Provide the (X, Y) coordinate of the cell's center where the given text is located.  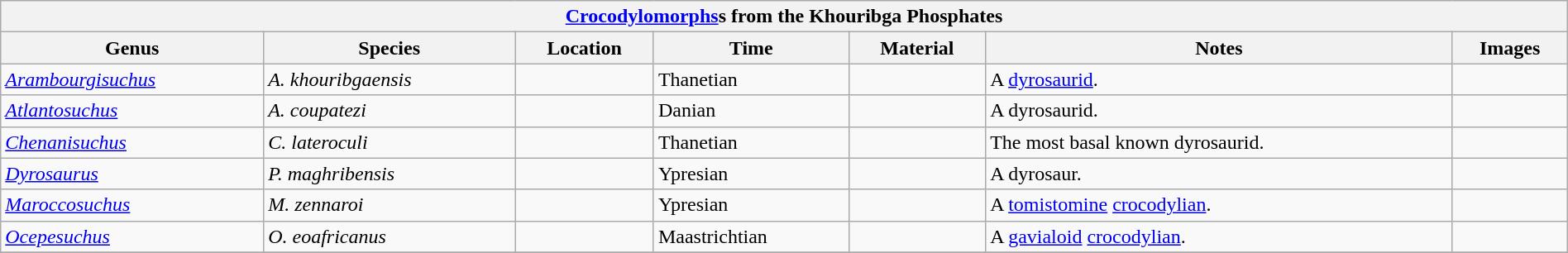
Arambourgisuchus (132, 79)
O. eoafricanus (390, 236)
Chenanisuchus (132, 142)
Location (585, 48)
Crocodylomorphss from the Khouribga Phosphates (784, 17)
Notes (1219, 48)
A. khouribgaensis (390, 79)
A. coupatezi (390, 111)
A dyrosaur. (1219, 174)
Atlantosuchus (132, 111)
P. maghribensis (390, 174)
Ocepesuchus (132, 236)
Images (1510, 48)
A gavialoid crocodylian. (1219, 236)
M. zennaroi (390, 205)
C. lateroculi (390, 142)
Genus (132, 48)
Species (390, 48)
The most basal known dyrosaurid. (1219, 142)
Material (916, 48)
Maastrichtian (751, 236)
Danian (751, 111)
Dyrosaurus (132, 174)
Time (751, 48)
A tomistomine crocodylian. (1219, 205)
Maroccosuchus (132, 205)
